Scan for the cell matching the given text and deliver its (x, y) coordinate at center. 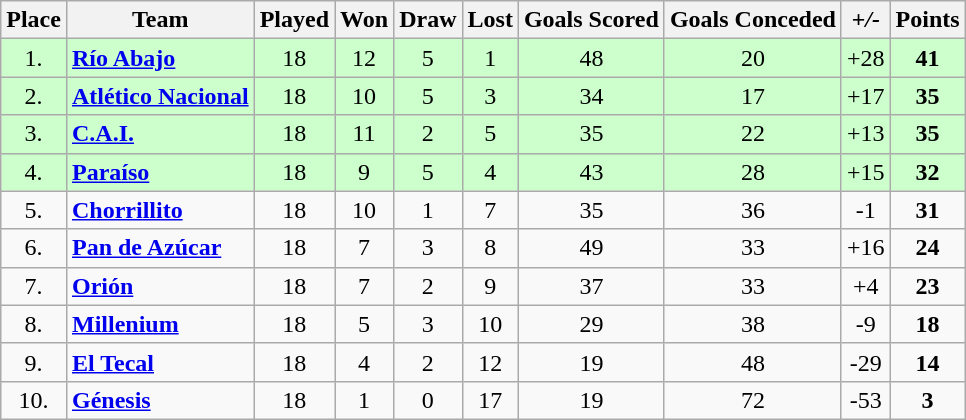
72 (752, 400)
El Tecal (160, 362)
Goals Scored (591, 20)
Lost (490, 20)
10. (34, 400)
+16 (866, 248)
Génesis (160, 400)
Place (34, 20)
31 (928, 210)
-9 (866, 324)
Played (294, 20)
8. (34, 324)
37 (591, 286)
3. (34, 134)
+13 (866, 134)
2. (34, 96)
Draw (428, 20)
Team (160, 20)
1. (34, 58)
Orión (160, 286)
Chorrillito (160, 210)
-1 (866, 210)
Río Abajo (160, 58)
22 (752, 134)
34 (591, 96)
24 (928, 248)
C.A.I. (160, 134)
Millenium (160, 324)
29 (591, 324)
Won (364, 20)
8 (490, 248)
Atlético Nacional (160, 96)
14 (928, 362)
49 (591, 248)
-29 (866, 362)
-53 (866, 400)
36 (752, 210)
32 (928, 172)
Points (928, 20)
0 (428, 400)
7. (34, 286)
9. (34, 362)
28 (752, 172)
43 (591, 172)
+4 (866, 286)
23 (928, 286)
5. (34, 210)
38 (752, 324)
4. (34, 172)
Paraíso (160, 172)
Goals Conceded (752, 20)
+/- (866, 20)
Pan de Azúcar (160, 248)
+17 (866, 96)
+28 (866, 58)
41 (928, 58)
6. (34, 248)
11 (364, 134)
20 (752, 58)
+15 (866, 172)
